Extract the [x, y] coordinate from the center of the cell holding the provided text.  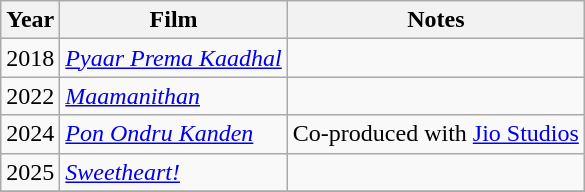
Co-produced with Jio Studios [436, 134]
Sweetheart! [174, 172]
2024 [30, 134]
Maamanithan [174, 96]
2025 [30, 172]
Pyaar Prema Kaadhal [174, 58]
Year [30, 20]
Notes [436, 20]
Film [174, 20]
2022 [30, 96]
Pon Ondru Kanden [174, 134]
2018 [30, 58]
